Return the [x, y] coordinate for the center point of the cell that contains the specified text.  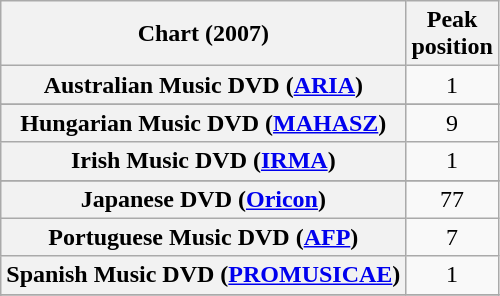
Hungarian Music DVD (MAHASZ) [204, 123]
9 [452, 123]
Chart (2007) [204, 34]
Spanish Music DVD (PROMUSICAE) [204, 275]
77 [452, 199]
7 [452, 237]
Irish Music DVD (IRMA) [204, 161]
Peakposition [452, 34]
Japanese DVD (Oricon) [204, 199]
Portuguese Music DVD (AFP) [204, 237]
Australian Music DVD (ARIA) [204, 85]
